Provide the (X, Y) coordinate of the cell's center where the given text is located.  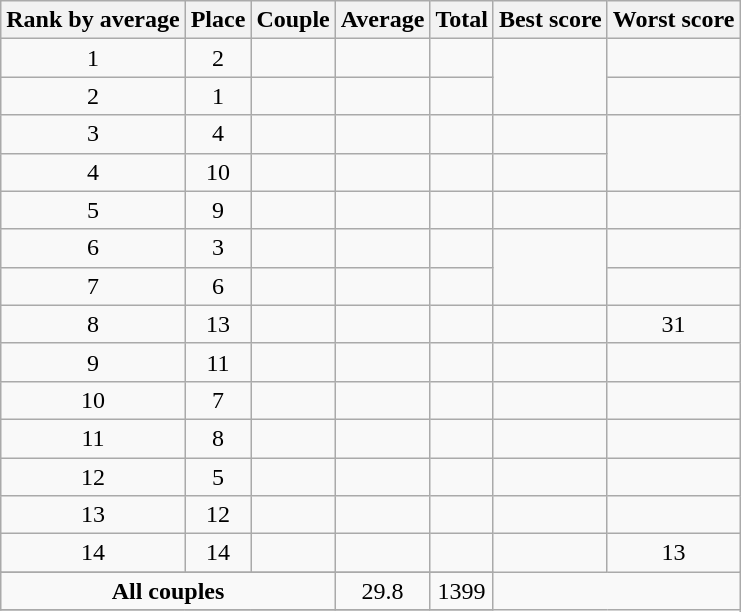
Couple (293, 20)
Rank by average (93, 20)
Average (382, 20)
Best score (550, 20)
All couples (168, 591)
31 (674, 324)
29.8 (382, 591)
1399 (462, 591)
Worst score (674, 20)
Total (462, 20)
Place (218, 20)
